Scan for the cell matching the given text and deliver its [x, y] coordinate at center. 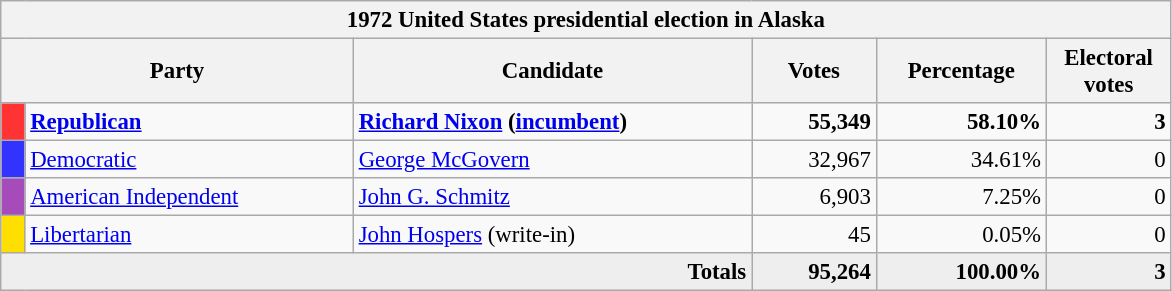
3 [1108, 122]
7.25% [961, 197]
American Independent [189, 197]
Republican [189, 122]
1972 United States presidential election in Alaska [586, 20]
34.61% [961, 160]
Electoral votes [1108, 72]
John G. Schmitz [552, 197]
55,349 [814, 122]
Libertarian [189, 235]
John Hospers (write-in) [552, 235]
Democratic [189, 160]
6,903 [814, 197]
George McGovern [552, 160]
Richard Nixon (incumbent) [552, 122]
Votes [814, 72]
Candidate [552, 72]
Party [178, 72]
Percentage [961, 72]
32,967 [814, 160]
58.10% [961, 122]
0.05% [961, 235]
45 [814, 235]
